Extract the [x, y] coordinate from the center of the cell holding the provided text.  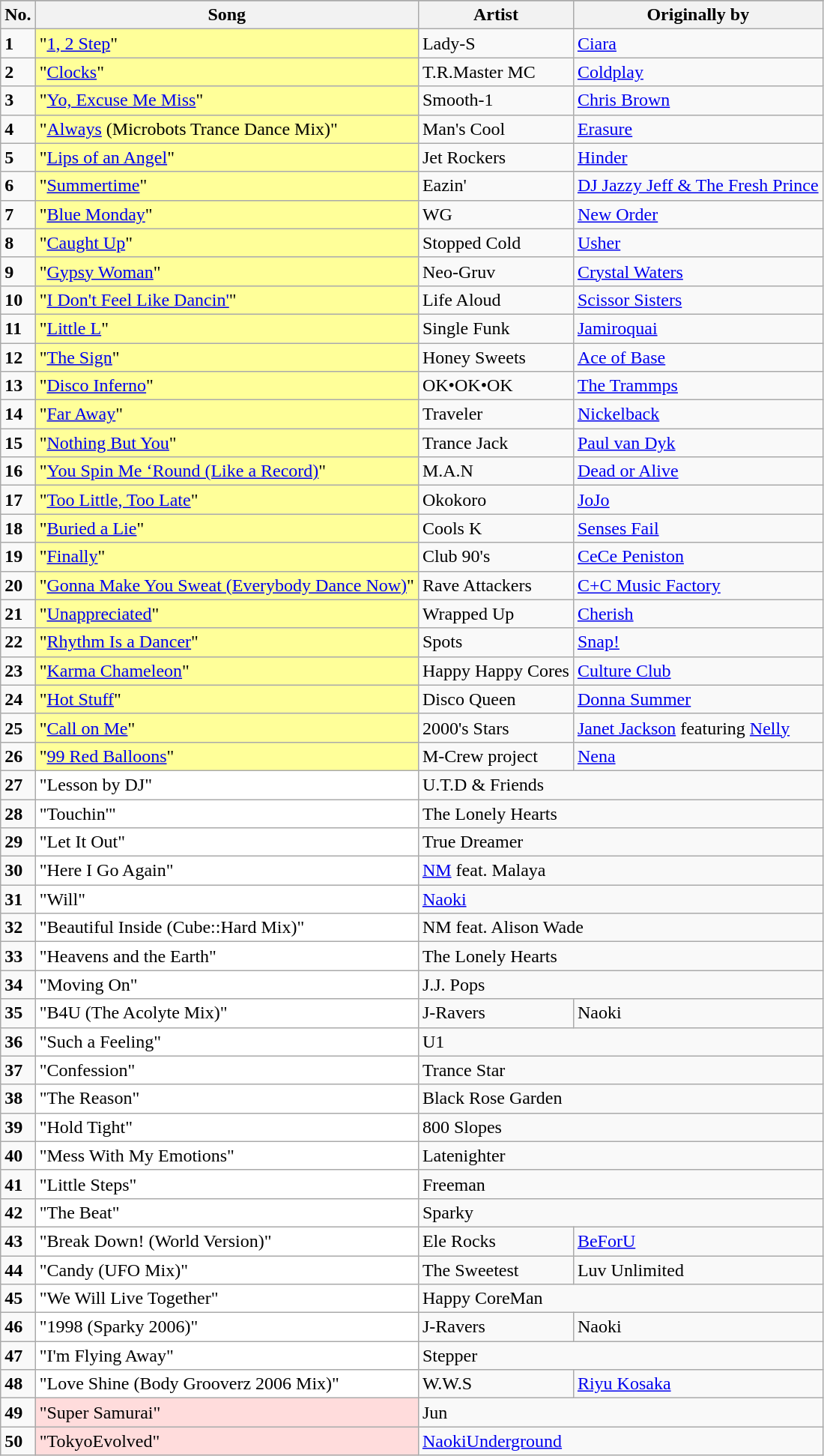
Jun [620, 1413]
M.A.N [496, 471]
23 [18, 671]
Artist [496, 15]
"Heavens and the Earth" [226, 956]
Disco Queen [496, 699]
Coldplay [698, 72]
Crystal Waters [698, 271]
Song [226, 15]
"Summertime" [226, 186]
"Karma Chameleon" [226, 671]
C+C Music Factory [698, 585]
Happy Happy Cores [496, 671]
Hinder [698, 157]
"Far Away" [226, 414]
"Nothing But You" [226, 443]
NaokiUnderground [620, 1441]
48 [18, 1384]
17 [18, 500]
Snap! [698, 642]
Man's Cool [496, 129]
Originally by [698, 15]
Cherish [698, 614]
WG [496, 214]
Cools K [496, 528]
"Hot Stuff" [226, 699]
U1 [620, 1042]
47 [18, 1356]
Riyu Kosaka [698, 1384]
Lady-S [496, 43]
"Lesson by DJ" [226, 785]
28 [18, 813]
Smooth-1 [496, 100]
8 [18, 243]
"Clocks" [226, 72]
JoJo [698, 500]
"Confession" [226, 1070]
Scissor Sisters [698, 300]
Single Funk [496, 328]
1 [18, 43]
"TokyoEvolved" [226, 1441]
"Super Samurai" [226, 1413]
33 [18, 956]
43 [18, 1241]
6 [18, 186]
The Trammps [698, 386]
"Little L" [226, 328]
"Gonna Make You Sweat (Everybody Dance Now)" [226, 585]
"Finally" [226, 557]
W.W.S [496, 1384]
"Little Steps" [226, 1184]
"Let It Out" [226, 842]
Eazin' [496, 186]
OK•OK•OK [496, 386]
"Rhythm Is a Dancer" [226, 642]
2000's Stars [496, 728]
"B4U (The Acolyte Mix)" [226, 1013]
38 [18, 1099]
DJ Jazzy Jeff & The Fresh Prince [698, 186]
True Dreamer [620, 842]
"1, 2 Step" [226, 43]
5 [18, 157]
"Yo, Excuse Me Miss" [226, 100]
Trance Star [620, 1070]
"Disco Inferno" [226, 386]
19 [18, 557]
Usher [698, 243]
"The Sign" [226, 357]
Okokoro [496, 500]
J.J. Pops [620, 985]
4 [18, 129]
45 [18, 1299]
"Break Down! (World Version)" [226, 1241]
13 [18, 386]
31 [18, 899]
U.T.D & Friends [620, 785]
24 [18, 699]
Nickelback [698, 414]
CeCe Peniston [698, 557]
Paul van Dyk [698, 443]
NM feat. Alison Wade [620, 928]
25 [18, 728]
"Always (Microbots Trance Dance Mix)" [226, 129]
"Gypsy Woman" [226, 271]
T.R.Master MC [496, 72]
21 [18, 614]
"Candy (UFO Mix)" [226, 1270]
"Such a Feeling" [226, 1042]
49 [18, 1413]
30 [18, 871]
14 [18, 414]
Senses Fail [698, 528]
9 [18, 271]
Luv Unlimited [698, 1270]
11 [18, 328]
NM feat. Malaya [620, 871]
"You Spin Me ‘Round (Like a Record)" [226, 471]
41 [18, 1184]
12 [18, 357]
"Beautiful Inside (Cube::Hard Mix)" [226, 928]
"Touchin'" [226, 813]
Rave Attackers [496, 585]
Janet Jackson featuring Nelly [698, 728]
New Order [698, 214]
"Moving On" [226, 985]
50 [18, 1441]
34 [18, 985]
Ele Rocks [496, 1241]
Latenighter [620, 1156]
2 [18, 72]
"We Will Live Together" [226, 1299]
16 [18, 471]
42 [18, 1212]
Erasure [698, 129]
29 [18, 842]
"Hold Tight" [226, 1127]
"Caught Up" [226, 243]
"Mess With My Emotions" [226, 1156]
"I Don't Feel Like Dancin'" [226, 300]
46 [18, 1327]
35 [18, 1013]
Sparky [620, 1212]
BeForU [698, 1241]
Honey Sweets [496, 357]
The Sweetest [496, 1270]
"I'm Flying Away" [226, 1356]
Life Aloud [496, 300]
"Lips of an Angel" [226, 157]
"Unappreciated" [226, 614]
Wrapped Up [496, 614]
Chris Brown [698, 100]
"1998 (Sparky 2006)" [226, 1327]
15 [18, 443]
Club 90's [496, 557]
32 [18, 928]
10 [18, 300]
39 [18, 1127]
"The Beat" [226, 1212]
Spots [496, 642]
27 [18, 785]
18 [18, 528]
Stopped Cold [496, 243]
Ciara [698, 43]
20 [18, 585]
36 [18, 1042]
Freeman [620, 1184]
M-Crew project [496, 756]
Happy CoreMan [620, 1299]
Dead or Alive [698, 471]
Trance Jack [496, 443]
"Here I Go Again" [226, 871]
7 [18, 214]
44 [18, 1270]
No. [18, 15]
"The Reason" [226, 1099]
"Blue Monday" [226, 214]
Traveler [496, 414]
40 [18, 1156]
"Will" [226, 899]
Nena [698, 756]
800 Slopes [620, 1127]
22 [18, 642]
Ace of Base [698, 357]
"Love Shine (Body Grooverz 2006 Mix)" [226, 1384]
Jamiroquai [698, 328]
Jet Rockers [496, 157]
Culture Club [698, 671]
3 [18, 100]
"99 Red Balloons" [226, 756]
"Call on Me" [226, 728]
26 [18, 756]
"Too Little, Too Late" [226, 500]
Donna Summer [698, 699]
37 [18, 1070]
Stepper [620, 1356]
Neo-Gruv [496, 271]
"Buried a Lie" [226, 528]
Black Rose Garden [620, 1099]
